Pinpoint the cell where the given text exists, returning its (x, y) midpoint coordinate. 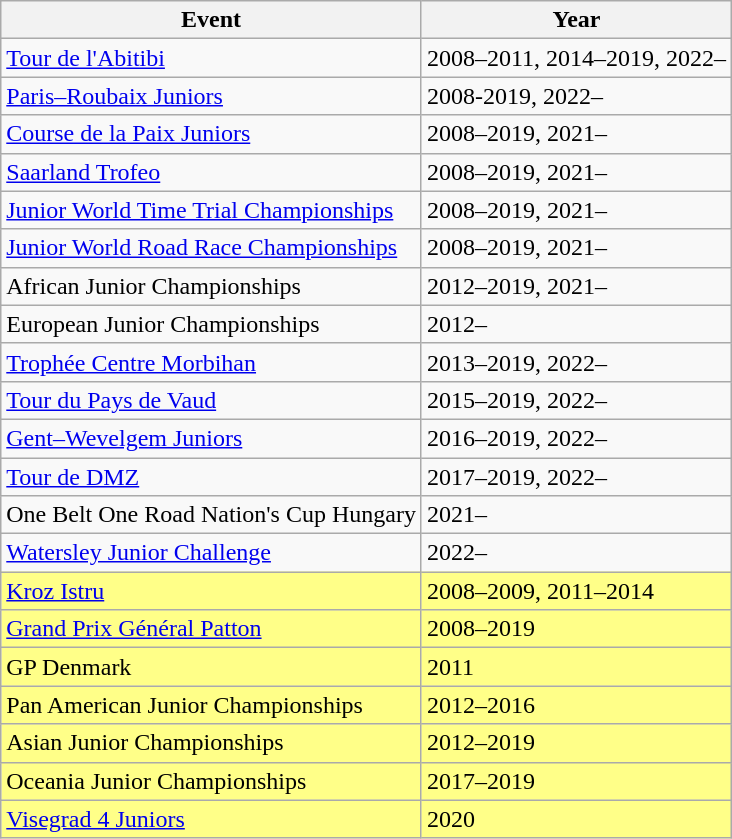
Trophée Centre Morbihan (212, 362)
2013–2019, 2022– (576, 362)
Pan American Junior Championships (212, 705)
2011 (576, 667)
Gent–Wevelgem Juniors (212, 438)
2012–2019, 2021– (576, 286)
European Junior Championships (212, 324)
2015–2019, 2022– (576, 400)
Oceania Junior Championships (212, 781)
2022– (576, 553)
GP Denmark (212, 667)
African Junior Championships (212, 286)
Year (576, 20)
2012– (576, 324)
Asian Junior Championships (212, 743)
2008–2011, 2014–2019, 2022– (576, 58)
Kroz Istru (212, 591)
2008–2009, 2011–2014 (576, 591)
Junior World Time Trial Championships (212, 210)
Junior World Road Race Championships (212, 248)
2017–2019 (576, 781)
Paris–Roubaix Juniors (212, 96)
2017–2019, 2022– (576, 477)
Visegrad 4 Juniors (212, 819)
Tour de l'Abitibi (212, 58)
Grand Prix Général Patton (212, 629)
Event (212, 20)
2012–2016 (576, 705)
2008-2019, 2022– (576, 96)
Saarland Trofeo (212, 172)
2016–2019, 2022– (576, 438)
One Belt One Road Nation's Cup Hungary (212, 515)
2021– (576, 515)
2008–2019 (576, 629)
2012–2019 (576, 743)
Tour de DMZ (212, 477)
Tour du Pays de Vaud (212, 400)
2020 (576, 819)
Watersley Junior Challenge (212, 553)
Course de la Paix Juniors (212, 134)
